Find where the given text appears and provide that cell's center as [X, Y] coordinate. 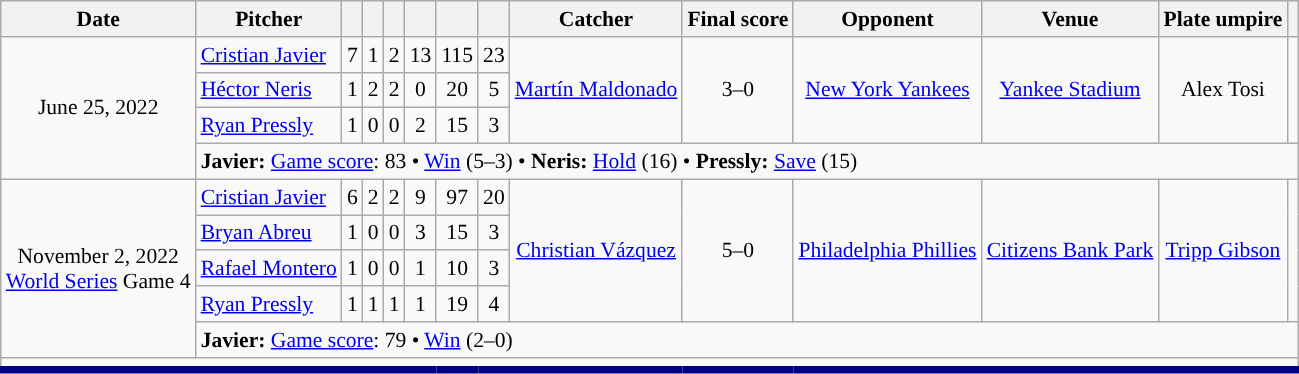
Rafael Montero [269, 269]
10 [457, 269]
6 [352, 197]
13 [421, 55]
4 [494, 304]
Alex Tosi [1222, 90]
Citizens Bank Park [1070, 250]
Yankee Stadium [1070, 90]
Javier: Game score: 83 • Win (5–3) • Neris: Hold (16) • Pressly: Save (15) [747, 162]
New York Yankees [887, 90]
5–0 [738, 250]
Date [98, 19]
7 [352, 55]
5 [494, 90]
Tripp Gibson [1222, 250]
19 [457, 304]
Héctor Neris [269, 90]
Plate umpire [1222, 19]
9 [421, 197]
115 [457, 55]
3–0 [738, 90]
Bryan Abreu [269, 233]
Venue [1070, 19]
Javier: Game score: 79 • Win (2–0) [747, 340]
Opponent [887, 19]
Martín Maldonado [596, 90]
Philadelphia Phillies [887, 250]
97 [457, 197]
Christian Vázquez [596, 250]
June 25, 2022 [98, 108]
Final score [738, 19]
23 [494, 55]
November 2, 2022 World Series Game 4 [98, 268]
Pitcher [269, 19]
Catcher [596, 19]
